From the cell containing the given text, extract its center point as (x, y) coordinate. 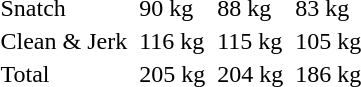
116 kg (172, 41)
115 kg (250, 41)
